Detect which cell encompasses the target text, then output its (x, y) center coordinate. 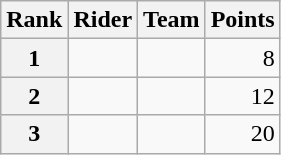
Points (242, 20)
20 (242, 134)
Rank (34, 20)
Team (172, 20)
2 (34, 96)
8 (242, 58)
3 (34, 134)
12 (242, 96)
Rider (103, 20)
1 (34, 58)
